Provide the (x, y) coordinate of the cell's center where the given text is located.  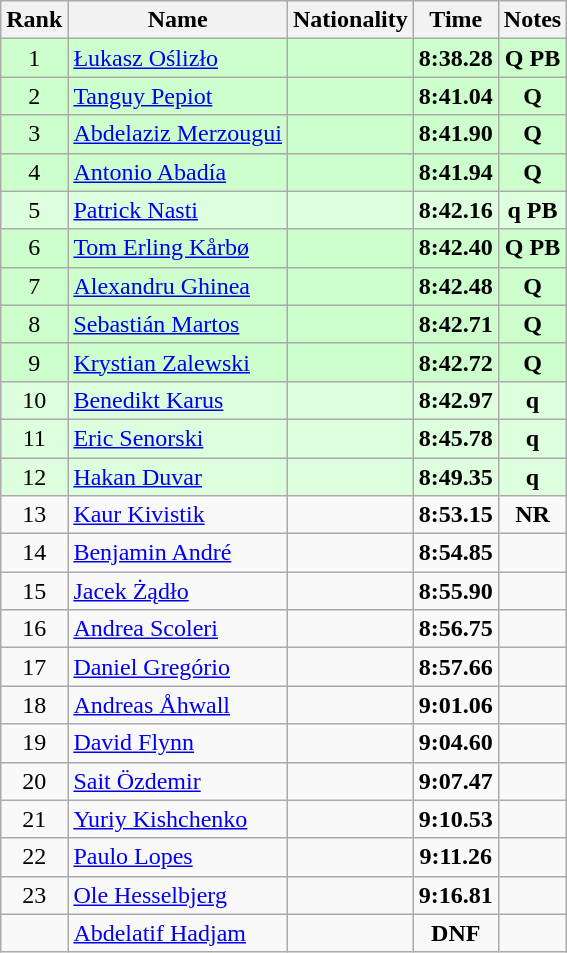
19 (34, 743)
8:55.90 (456, 591)
DNF (456, 933)
9:11.26 (456, 857)
Tanguy Pepiot (178, 96)
9:16.81 (456, 895)
9:10.53 (456, 819)
8:41.90 (456, 134)
3 (34, 134)
Antonio Abadía (178, 172)
Abdelatif Hadjam (178, 933)
21 (34, 819)
Andrea Scoleri (178, 629)
8:53.15 (456, 515)
Nationality (351, 20)
16 (34, 629)
Benjamin André (178, 553)
Abdelaziz Merzougui (178, 134)
8:49.35 (456, 477)
Notes (532, 20)
Krystian Zalewski (178, 362)
Paulo Lopes (178, 857)
9 (34, 362)
9:07.47 (456, 781)
8:57.66 (456, 667)
Rank (34, 20)
8:54.85 (456, 553)
7 (34, 286)
9:01.06 (456, 705)
8:38.28 (456, 58)
17 (34, 667)
8:56.75 (456, 629)
2 (34, 96)
Jacek Żądło (178, 591)
8:41.94 (456, 172)
11 (34, 438)
15 (34, 591)
Eric Senorski (178, 438)
8:45.78 (456, 438)
Łukasz Oślizło (178, 58)
Yuriy Kishchenko (178, 819)
Daniel Gregório (178, 667)
20 (34, 781)
8:42.40 (456, 248)
4 (34, 172)
12 (34, 477)
Alexandru Ghinea (178, 286)
8 (34, 324)
8:41.04 (456, 96)
14 (34, 553)
5 (34, 210)
8:42.48 (456, 286)
Benedikt Karus (178, 400)
8:42.72 (456, 362)
Kaur Kivistik (178, 515)
8:42.71 (456, 324)
Name (178, 20)
1 (34, 58)
q PB (532, 210)
David Flynn (178, 743)
Sait Özdemir (178, 781)
8:42.97 (456, 400)
Ole Hesselbjerg (178, 895)
18 (34, 705)
22 (34, 857)
Andreas Åhwall (178, 705)
23 (34, 895)
Time (456, 20)
10 (34, 400)
Sebastián Martos (178, 324)
Patrick Nasti (178, 210)
Hakan Duvar (178, 477)
NR (532, 515)
9:04.60 (456, 743)
Tom Erling Kårbø (178, 248)
6 (34, 248)
8:42.16 (456, 210)
13 (34, 515)
